Locate the cell with the specified text and output its [X, Y] center coordinate. 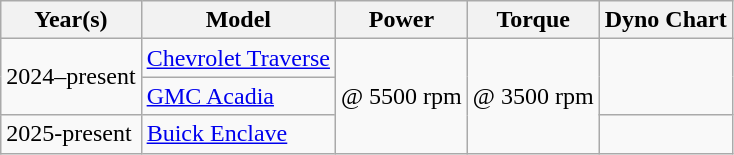
Power [401, 20]
2025-present [71, 134]
2024–present [71, 77]
@ 3500 rpm [533, 96]
Chevrolet Traverse [238, 58]
Model [238, 20]
Year(s) [71, 20]
Buick Enclave [238, 134]
Dyno Chart [666, 20]
@ 5500 rpm [401, 96]
GMC Acadia [238, 96]
Torque [533, 20]
